Scan for the cell matching the given text and deliver its (X, Y) coordinate at center. 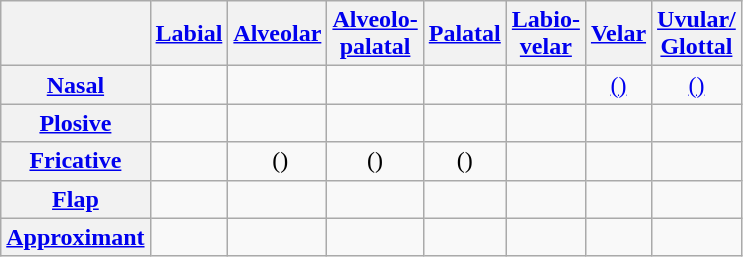
Alveolo-palatal (375, 34)
Approximant (76, 237)
Plosive (76, 123)
Labio-velar (546, 34)
Alveolar (278, 34)
Velar (618, 34)
Uvular/Glottal (697, 34)
Labial (189, 34)
Nasal (76, 85)
Fricative (76, 161)
Flap (76, 199)
Palatal (464, 34)
